Extract the [X, Y] coordinate from the center of the cell holding the provided text.  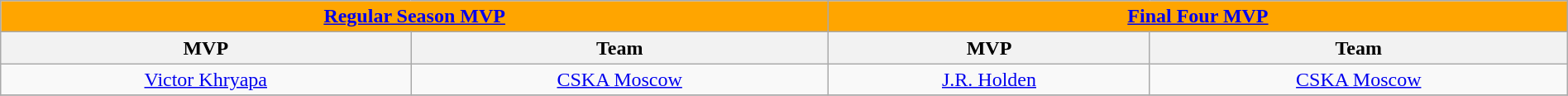
J.R. Holden [989, 79]
Regular Season MVP [415, 17]
Victor Khryapa [206, 79]
Final Four MVP [1198, 17]
